Find where the given text appears and provide that cell's center as (X, Y) coordinate. 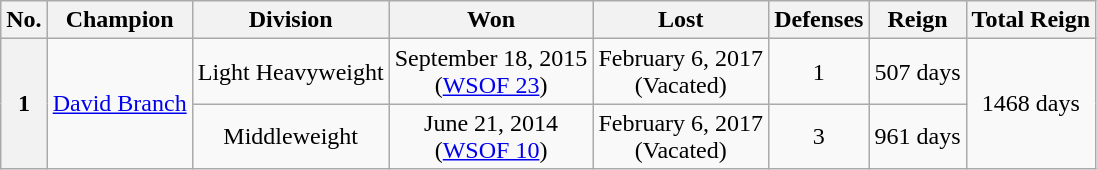
June 21, 2014 (WSOF 10) (491, 136)
Middleweight (290, 136)
3 (819, 136)
Division (290, 20)
David Branch (120, 104)
1468 days (1031, 104)
Lost (681, 20)
Light Heavyweight (290, 72)
No. (24, 20)
Reign (918, 20)
Total Reign (1031, 20)
September 18, 2015 (WSOF 23) (491, 72)
Defenses (819, 20)
507 days (918, 72)
Champion (120, 20)
Won (491, 20)
961 days (918, 136)
